Search for the cell housing the specified text and yield its (x, y) center coordinate. 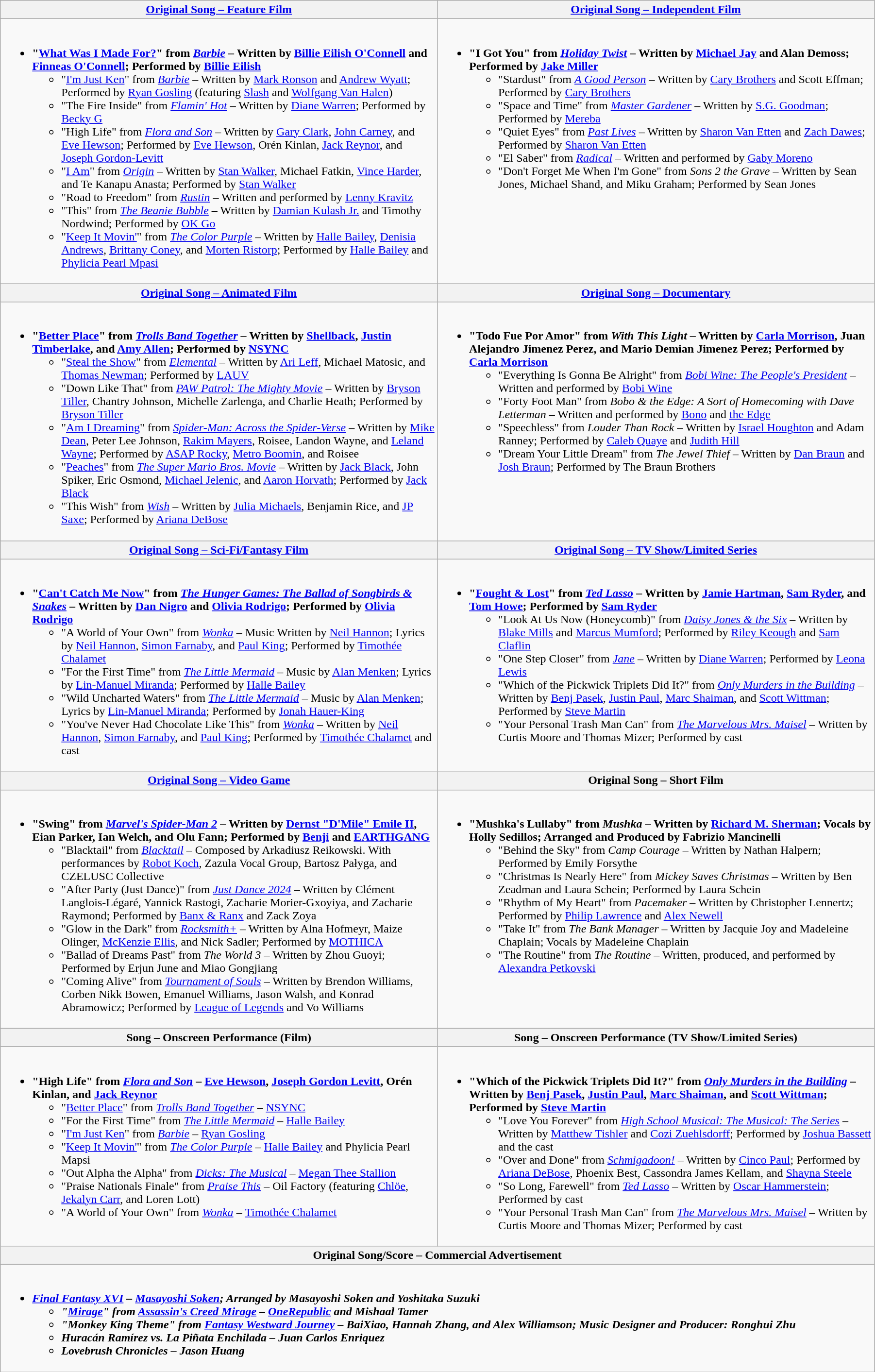
Original Song – Animated Film (219, 293)
Original Song – Video Game (219, 780)
Song – Onscreen Performance (TV Show/Limited Series) (656, 1037)
Original Song – Short Film (656, 780)
Original Song – Feature Film (219, 10)
Song – Onscreen Performance (Film) (219, 1037)
Original Song/Score – Commercial Advertisement (437, 1255)
Original Song – Independent Film (656, 10)
Original Song – Sci-Fi/Fantasy Film (219, 550)
Original Song – TV Show/Limited Series (656, 550)
Original Song – Documentary (656, 293)
